Pinpoint the cell where the given text exists, returning its (x, y) midpoint coordinate. 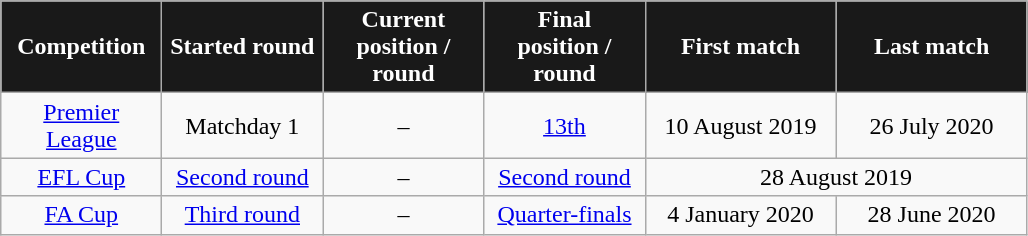
First match (740, 47)
Quarter-finals (564, 215)
13th (564, 126)
10 August 2019 (740, 126)
Third round (242, 215)
FA Cup (82, 215)
26 July 2020 (932, 126)
Currentposition / round (404, 47)
28 August 2019 (836, 177)
Finalposition / round (564, 47)
Last match (932, 47)
Started round (242, 47)
Competition (82, 47)
28 June 2020 (932, 215)
Premier League (82, 126)
Matchday 1 (242, 126)
EFL Cup (82, 177)
4 January 2020 (740, 215)
